Locate the cell with the specified text and output its (x, y) center coordinate. 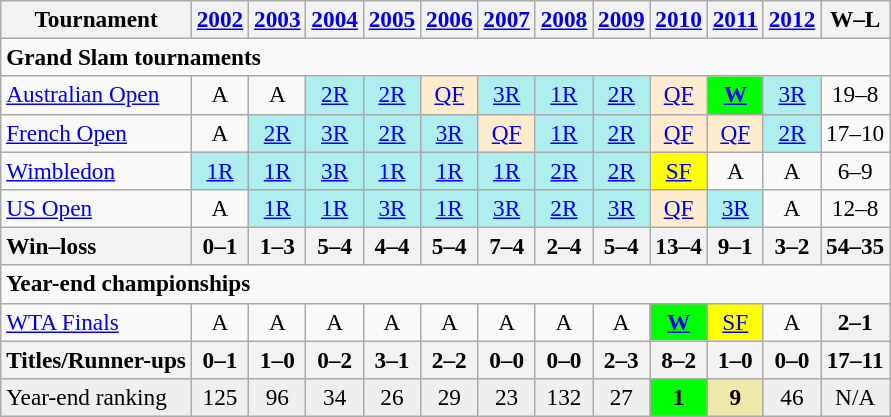
3–2 (792, 246)
9–1 (735, 246)
23 (506, 397)
Grand Slam tournaments (446, 57)
Tournament (96, 19)
Wimbledon (96, 170)
8–2 (678, 359)
WTA Finals (96, 322)
2–4 (564, 246)
46 (792, 397)
Year-end championships (446, 284)
12–8 (856, 208)
9 (735, 397)
96 (278, 397)
7–4 (506, 246)
6–9 (856, 170)
2008 (564, 19)
2010 (678, 19)
26 (392, 397)
0–2 (334, 359)
2002 (220, 19)
29 (450, 397)
2003 (278, 19)
French Open (96, 133)
125 (220, 397)
4–4 (392, 246)
3–1 (392, 359)
2005 (392, 19)
34 (334, 397)
1 (678, 397)
54–35 (856, 246)
2004 (334, 19)
Year-end ranking (96, 397)
2006 (450, 19)
Titles/Runner-ups (96, 359)
132 (564, 397)
2012 (792, 19)
N/A (856, 397)
US Open (96, 208)
13–4 (678, 246)
2–2 (450, 359)
2009 (622, 19)
2007 (506, 19)
17–11 (856, 359)
2–3 (622, 359)
Australian Open (96, 95)
2–1 (856, 322)
1–3 (278, 246)
W–L (856, 19)
19–8 (856, 95)
2011 (735, 19)
17–10 (856, 133)
27 (622, 397)
Win–loss (96, 246)
